Locate the cell with the specified text and output its (X, Y) center coordinate. 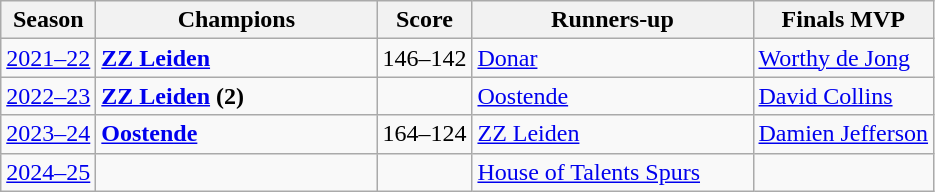
Worthy de Jong (844, 58)
164–124 (424, 134)
House of Talents Spurs (612, 172)
David Collins (844, 96)
2022–23 (48, 96)
146–142 (424, 58)
Season (48, 20)
Finals MVP (844, 20)
2021–22 (48, 58)
Damien Jefferson (844, 134)
Champions (236, 20)
ZZ Leiden (2) (236, 96)
2024–25 (48, 172)
Score (424, 20)
Donar (612, 58)
2023–24 (48, 134)
Runners-up (612, 20)
